Identify which cell holds the provided text, then report its (x, y) central coordinate. 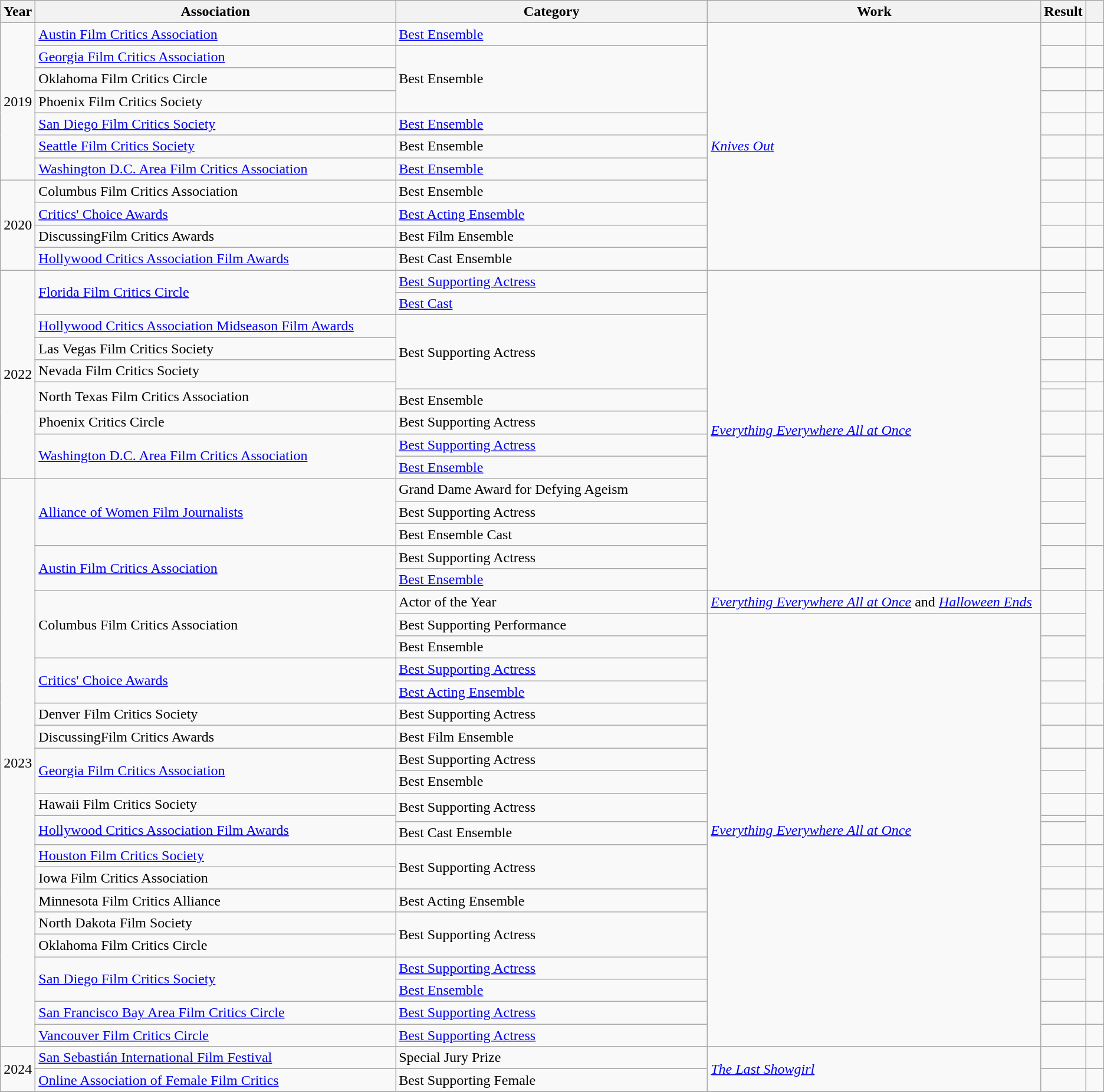
Denver Film Critics Society (216, 714)
Alliance of Women Film Journalists (216, 512)
Hollywood Critics Association Midseason Film Awards (216, 326)
San Francisco Bay Area Film Critics Circle (216, 1013)
Actor of the Year (552, 602)
Best Supporting Performance (552, 625)
Hawaii Film Critics Society (216, 804)
2020 (18, 225)
Best Cast (552, 304)
Special Jury Prize (552, 1058)
2019 (18, 101)
North Dakota Film Society (216, 923)
Knives Out (874, 146)
The Last Showgirl (874, 1069)
Best Supporting Female (552, 1080)
2023 (18, 762)
Florida Film Critics Circle (216, 293)
San Sebastián International Film Festival (216, 1058)
Minnesota Film Critics Alliance (216, 900)
2024 (18, 1069)
Online Association of Female Film Critics (216, 1080)
Seattle Film Critics Society (216, 146)
Houston Film Critics Society (216, 855)
Everything Everywhere All at Once and Halloween Ends (874, 602)
Work (874, 12)
Grand Dame Award for Defying Ageism (552, 490)
Phoenix Critics Circle (216, 422)
Nevada Film Critics Society (216, 371)
Iowa Film Critics Association (216, 878)
Phoenix Film Critics Society (216, 101)
Vancouver Film Critics Circle (216, 1035)
2022 (18, 375)
Association (216, 12)
Las Vegas Film Critics Society (216, 349)
North Texas Film Critics Association (216, 396)
Year (18, 12)
Result (1063, 12)
Category (552, 12)
Best Ensemble Cast (552, 534)
